Output the [x, y] coordinate of the center of the cell containing the given text.  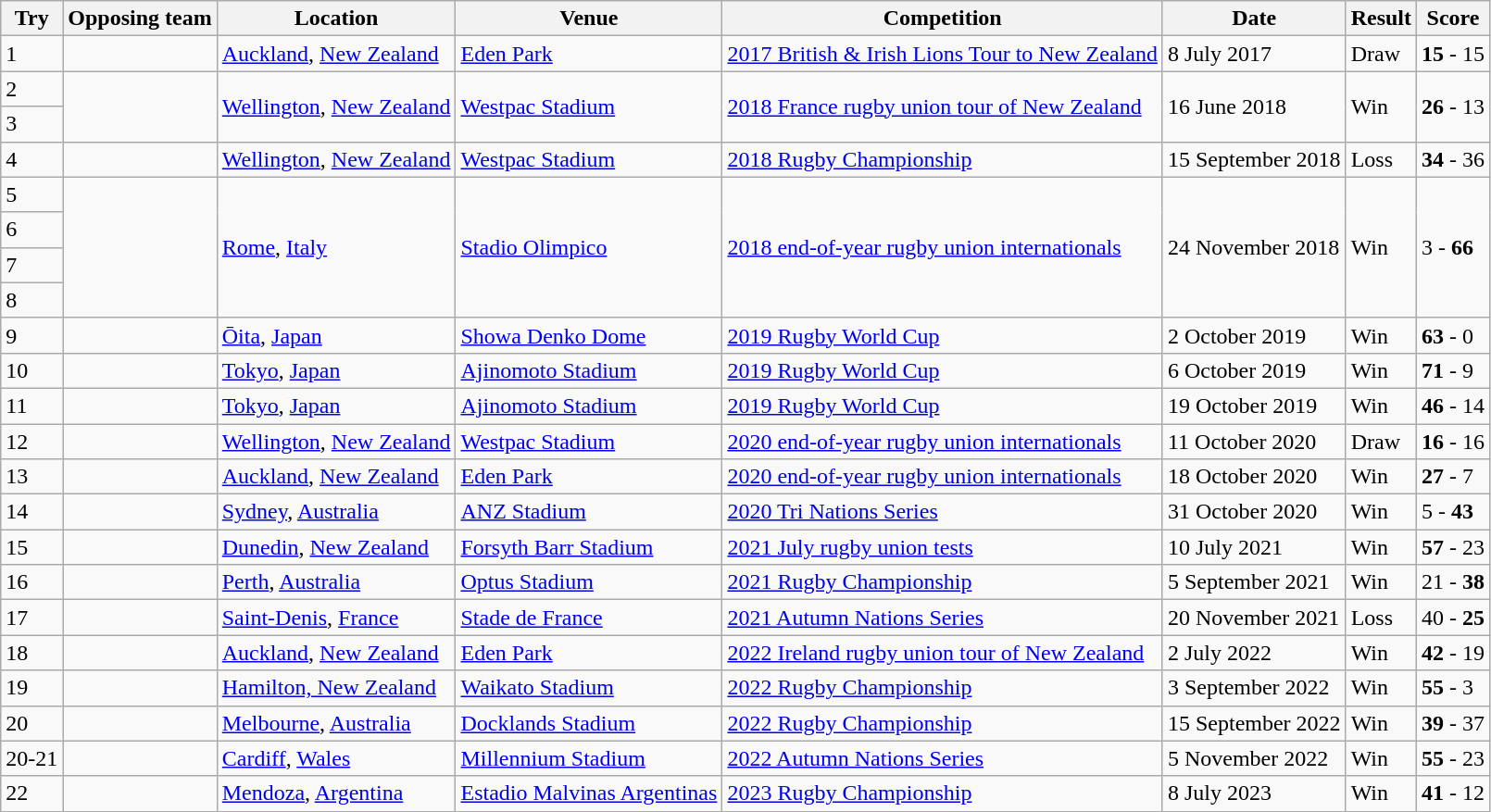
Waikato Stadium [589, 688]
18 [31, 653]
46 - 14 [1454, 406]
22 [31, 793]
10 [31, 370]
2023 Rugby Championship [943, 793]
10 July 2021 [1254, 547]
16 [31, 582]
2021 July rugby union tests [943, 547]
Venue [589, 19]
Forsyth Barr Stadium [589, 547]
8 [31, 300]
Date [1254, 19]
Docklands Stadium [589, 723]
Opposing team [140, 19]
2021 Rugby Championship [943, 582]
7 [31, 265]
5 - 43 [1454, 512]
15 September 2022 [1254, 723]
34 - 36 [1454, 159]
Score [1454, 19]
3 - 66 [1454, 247]
2 [31, 89]
9 [31, 335]
18 October 2020 [1254, 477]
1 [31, 54]
3 September 2022 [1254, 688]
16 June 2018 [1254, 106]
31 October 2020 [1254, 512]
20-21 [31, 758]
13 [31, 477]
12 [31, 442]
2022 Autumn Nations Series [943, 758]
8 July 2017 [1254, 54]
5 November 2022 [1254, 758]
2018 France rugby union tour of New Zealand [943, 106]
Estadio Malvinas Argentinas [589, 793]
ANZ Stadium [589, 512]
2022 Ireland rugby union tour of New Zealand [943, 653]
63 - 0 [1454, 335]
Optus Stadium [589, 582]
3 [31, 124]
2017 British & Irish Lions Tour to New Zealand [943, 54]
2018 Rugby Championship [943, 159]
6 [31, 230]
Result [1381, 19]
Ōita, Japan [336, 335]
Sydney, Australia [336, 512]
19 [31, 688]
2 July 2022 [1254, 653]
8 July 2023 [1254, 793]
21 - 38 [1454, 582]
2 October 2019 [1254, 335]
Stadio Olimpico [589, 247]
27 - 7 [1454, 477]
55 - 3 [1454, 688]
Try [31, 19]
14 [31, 512]
15 [31, 547]
5 September 2021 [1254, 582]
11 [31, 406]
16 - 16 [1454, 442]
Competition [943, 19]
Perth, Australia [336, 582]
Showa Denko Dome [589, 335]
57 - 23 [1454, 547]
4 [31, 159]
26 - 13 [1454, 106]
6 October 2019 [1254, 370]
5 [31, 194]
19 October 2019 [1254, 406]
2018 end-of-year rugby union internationals [943, 247]
17 [31, 618]
39 - 37 [1454, 723]
55 - 23 [1454, 758]
Stade de France [589, 618]
24 November 2018 [1254, 247]
2021 Autumn Nations Series [943, 618]
Melbourne, Australia [336, 723]
Rome, Italy [336, 247]
2020 Tri Nations Series [943, 512]
Location [336, 19]
41 - 12 [1454, 793]
42 - 19 [1454, 653]
15 - 15 [1454, 54]
71 - 9 [1454, 370]
20 [31, 723]
15 September 2018 [1254, 159]
Millennium Stadium [589, 758]
Mendoza, Argentina [336, 793]
Cardiff, Wales [336, 758]
40 - 25 [1454, 618]
Hamilton, New Zealand [336, 688]
11 October 2020 [1254, 442]
Dunedin, New Zealand [336, 547]
20 November 2021 [1254, 618]
Saint-Denis, France [336, 618]
